Pinpoint the cell where the given text exists, returning its (X, Y) midpoint coordinate. 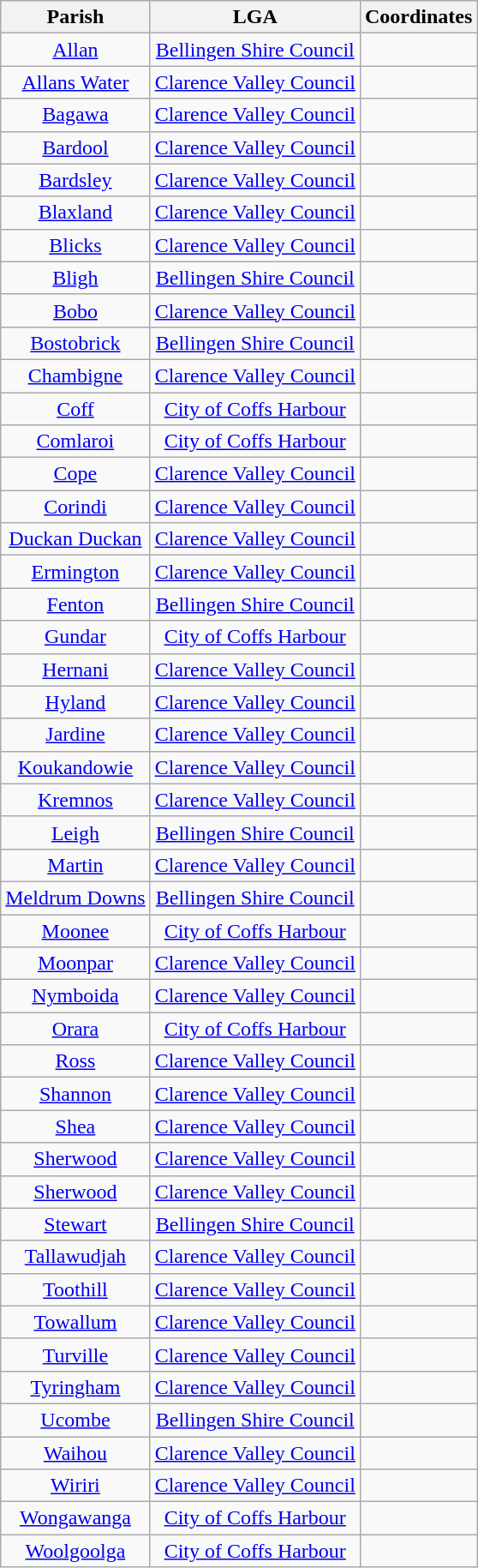
Jardine (75, 735)
Bardsley (75, 180)
Tyringham (75, 1387)
Stewart (75, 1224)
Kremnos (75, 800)
Hyland (75, 702)
Leigh (75, 832)
Blaxland (75, 213)
Bardool (75, 147)
Bligh (75, 278)
Moonee (75, 930)
Woolgoolga (75, 1551)
Blicks (75, 245)
Toothill (75, 1289)
Bagawa (75, 115)
Wongawanga (75, 1518)
Hernani (75, 670)
Ucombe (75, 1420)
Allan (75, 50)
Koukandowie (75, 767)
Parish (75, 17)
Bobo (75, 310)
Waihou (75, 1453)
Fenton (75, 604)
Moonpar (75, 964)
Comlaroi (75, 442)
LGA (255, 17)
Corindi (75, 507)
Tallawudjah (75, 1257)
Orara (75, 1029)
Coordinates (418, 17)
Towallum (75, 1322)
Cope (75, 474)
Chambigne (75, 375)
Gundar (75, 637)
Shannon (75, 1094)
Coff (75, 409)
Martin (75, 865)
Ermington (75, 572)
Duckan Duckan (75, 539)
Meldrum Downs (75, 898)
Nymboida (75, 996)
Ross (75, 1061)
Shea (75, 1126)
Bostobrick (75, 343)
Wiriri (75, 1486)
Turville (75, 1355)
Allans Water (75, 82)
